Identify which cell holds the provided text, then report its (X, Y) central coordinate. 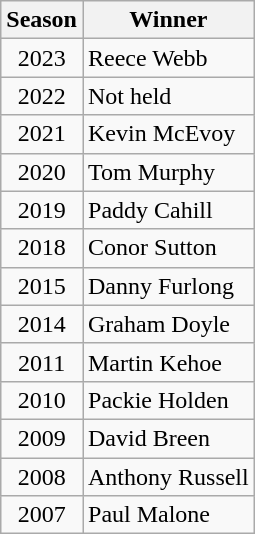
2015 (42, 286)
Kevin McEvoy (168, 134)
Season (42, 20)
Packie Holden (168, 400)
Graham Doyle (168, 324)
2021 (42, 134)
David Breen (168, 438)
2018 (42, 248)
Not held (168, 96)
Anthony Russell (168, 477)
Paul Malone (168, 515)
2014 (42, 324)
2020 (42, 172)
2009 (42, 438)
Tom Murphy (168, 172)
Conor Sutton (168, 248)
2022 (42, 96)
Paddy Cahill (168, 210)
2019 (42, 210)
2011 (42, 362)
2010 (42, 400)
2008 (42, 477)
Martin Kehoe (168, 362)
2023 (42, 58)
Winner (168, 20)
Reece Webb (168, 58)
Danny Furlong (168, 286)
2007 (42, 515)
